From the cell containing the given text, extract its center point as [X, Y] coordinate. 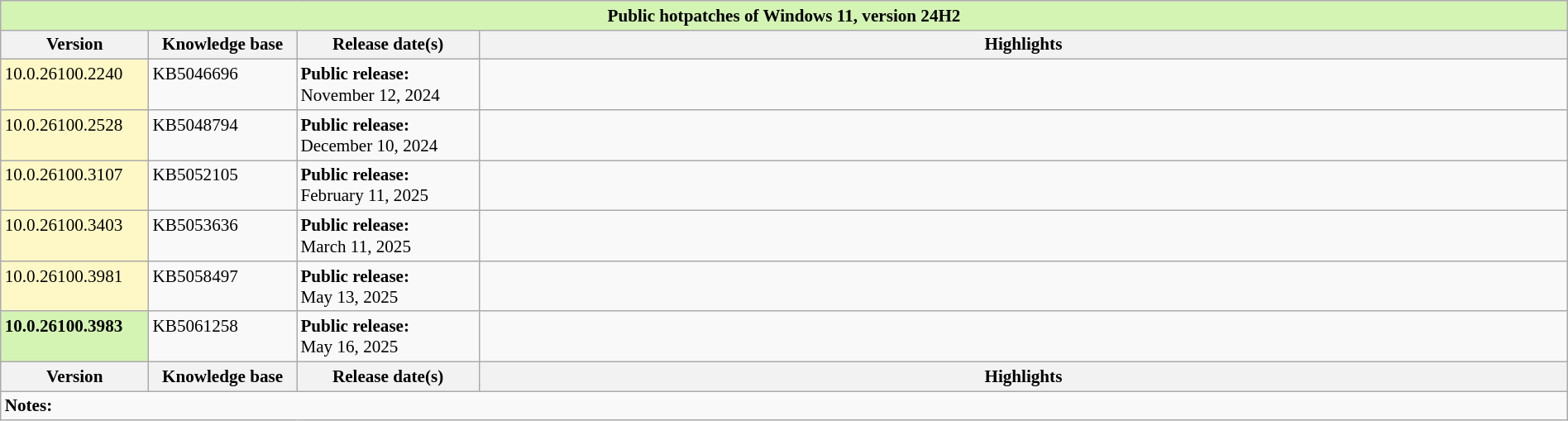
KB5048794 [223, 136]
10.0.26100.3983 [74, 336]
10.0.26100.2240 [74, 84]
10.0.26100.3981 [74, 286]
KB5053636 [223, 237]
Notes: [784, 405]
KB5061258 [223, 336]
KB5052105 [223, 185]
10.0.26100.3403 [74, 237]
10.0.26100.3107 [74, 185]
Public release:May 16, 2025 [387, 336]
Public release:February 11, 2025 [387, 185]
Public release:May 13, 2025 [387, 286]
Public release:December 10, 2024 [387, 136]
Public release:November 12, 2024 [387, 84]
Public hotpatches of Windows 11, version 24H2 [784, 15]
10.0.26100.2528 [74, 136]
KB5058497 [223, 286]
KB5046696 [223, 84]
Public release:March 11, 2025 [387, 237]
